Search for the cell housing the specified text and yield its [x, y] center coordinate. 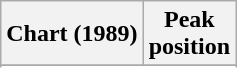
Peakposition [189, 34]
Chart (1989) [72, 34]
